Provide the [x, y] coordinate of the cell's center where the given text is located.  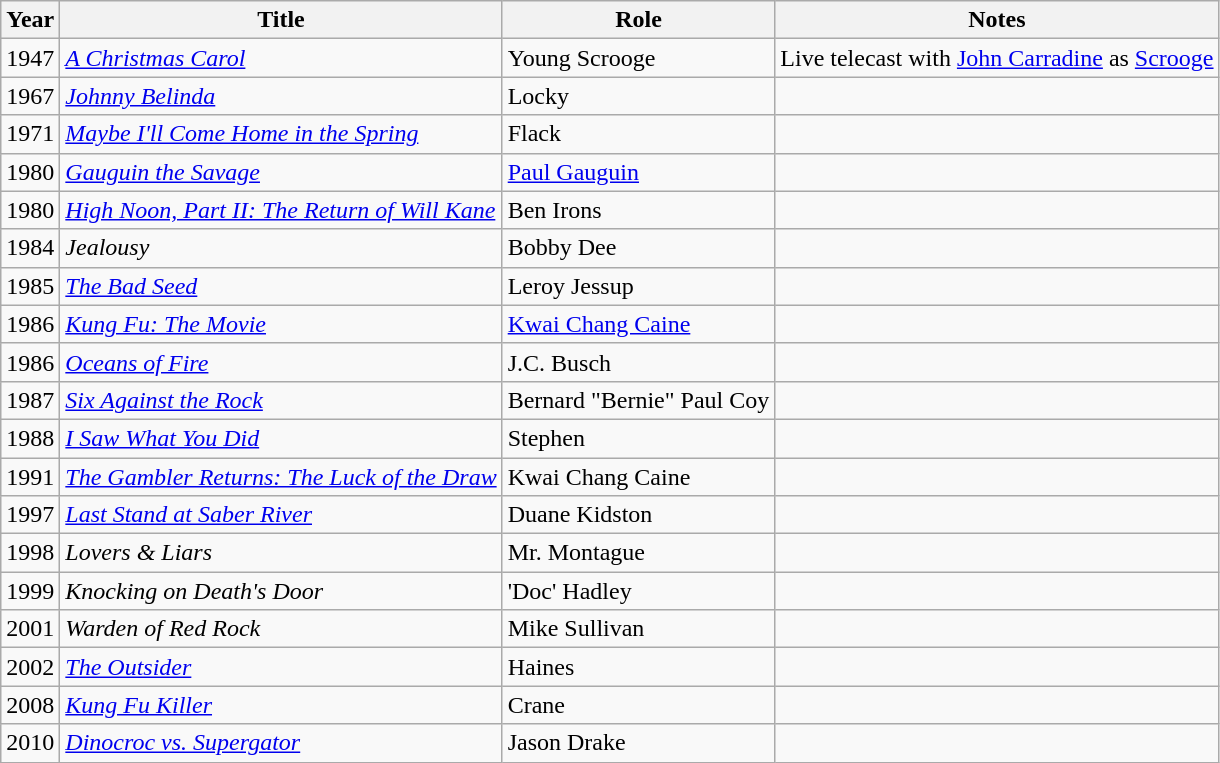
'Doc' Hadley [638, 591]
Role [638, 20]
Jealousy [281, 248]
Knocking on Death's Door [281, 591]
Flack [638, 134]
Year [30, 20]
Gauguin the Savage [281, 172]
Notes [997, 20]
A Christmas Carol [281, 58]
The Outsider [281, 667]
Jason Drake [638, 743]
Leroy Jessup [638, 286]
1967 [30, 96]
I Saw What You Did [281, 438]
Title [281, 20]
2010 [30, 743]
1947 [30, 58]
1984 [30, 248]
Maybe I'll Come Home in the Spring [281, 134]
Duane Kidston [638, 515]
2008 [30, 705]
1998 [30, 553]
1971 [30, 134]
Kung Fu Killer [281, 705]
The Bad Seed [281, 286]
1985 [30, 286]
The Gambler Returns: The Luck of the Draw [281, 477]
Young Scrooge [638, 58]
1991 [30, 477]
Kung Fu: The Movie [281, 324]
Mr. Montague [638, 553]
Mike Sullivan [638, 629]
Oceans of Fire [281, 362]
Bobby Dee [638, 248]
Ben Irons [638, 210]
Paul Gauguin [638, 172]
Live telecast with John Carradine as Scrooge [997, 58]
Six Against the Rock [281, 400]
Haines [638, 667]
Locky [638, 96]
High Noon, Part II: The Return of Will Kane [281, 210]
1988 [30, 438]
Dinocroc vs. Supergator [281, 743]
Bernard "Bernie" Paul Coy [638, 400]
Johnny Belinda [281, 96]
2002 [30, 667]
2001 [30, 629]
1987 [30, 400]
Crane [638, 705]
Warden of Red Rock [281, 629]
Last Stand at Saber River [281, 515]
1999 [30, 591]
J.C. Busch [638, 362]
Stephen [638, 438]
1997 [30, 515]
Lovers & Liars [281, 553]
